Extract the [x, y] coordinate from the center of the cell holding the provided text.  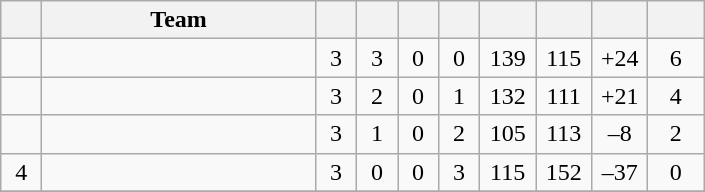
132 [508, 96]
Team [179, 20]
113 [564, 134]
6 [676, 58]
105 [508, 134]
+24 [620, 58]
111 [564, 96]
–37 [620, 172]
–8 [620, 134]
152 [564, 172]
139 [508, 58]
+21 [620, 96]
